Return the (X, Y) coordinate for the center point of the cell that contains the specified text.  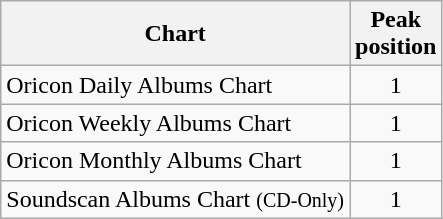
Oricon Monthly Albums Chart (176, 161)
Oricon Weekly Albums Chart (176, 123)
Oricon Daily Albums Chart (176, 85)
Soundscan Albums Chart (CD-Only) (176, 199)
Chart (176, 34)
Peak position (396, 34)
